Detect which cell encompasses the target text, then output its (X, Y) center coordinate. 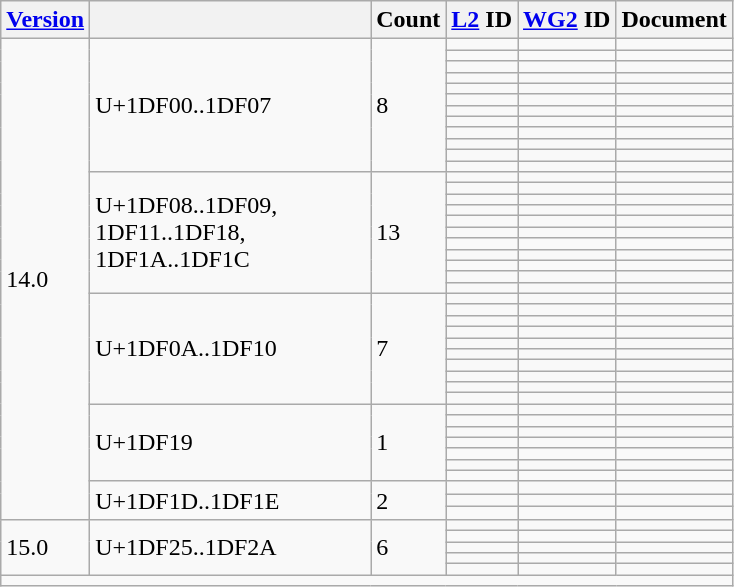
U+1DF25..1DF2A (230, 546)
6 (408, 546)
U+1DF08..1DF09, 1DF11..1DF18, 1DF1A..1DF1C (230, 233)
L2 ID (482, 20)
WG2 ID (567, 20)
1 (408, 442)
Count (408, 20)
Version (46, 20)
14.0 (46, 280)
Document (674, 20)
7 (408, 348)
U+1DF19 (230, 442)
U+1DF0A..1DF10 (230, 348)
8 (408, 106)
13 (408, 233)
U+1DF00..1DF07 (230, 106)
15.0 (46, 546)
U+1DF1D..1DF1E (230, 500)
2 (408, 500)
